Identify which cell holds the provided text, then report its (x, y) central coordinate. 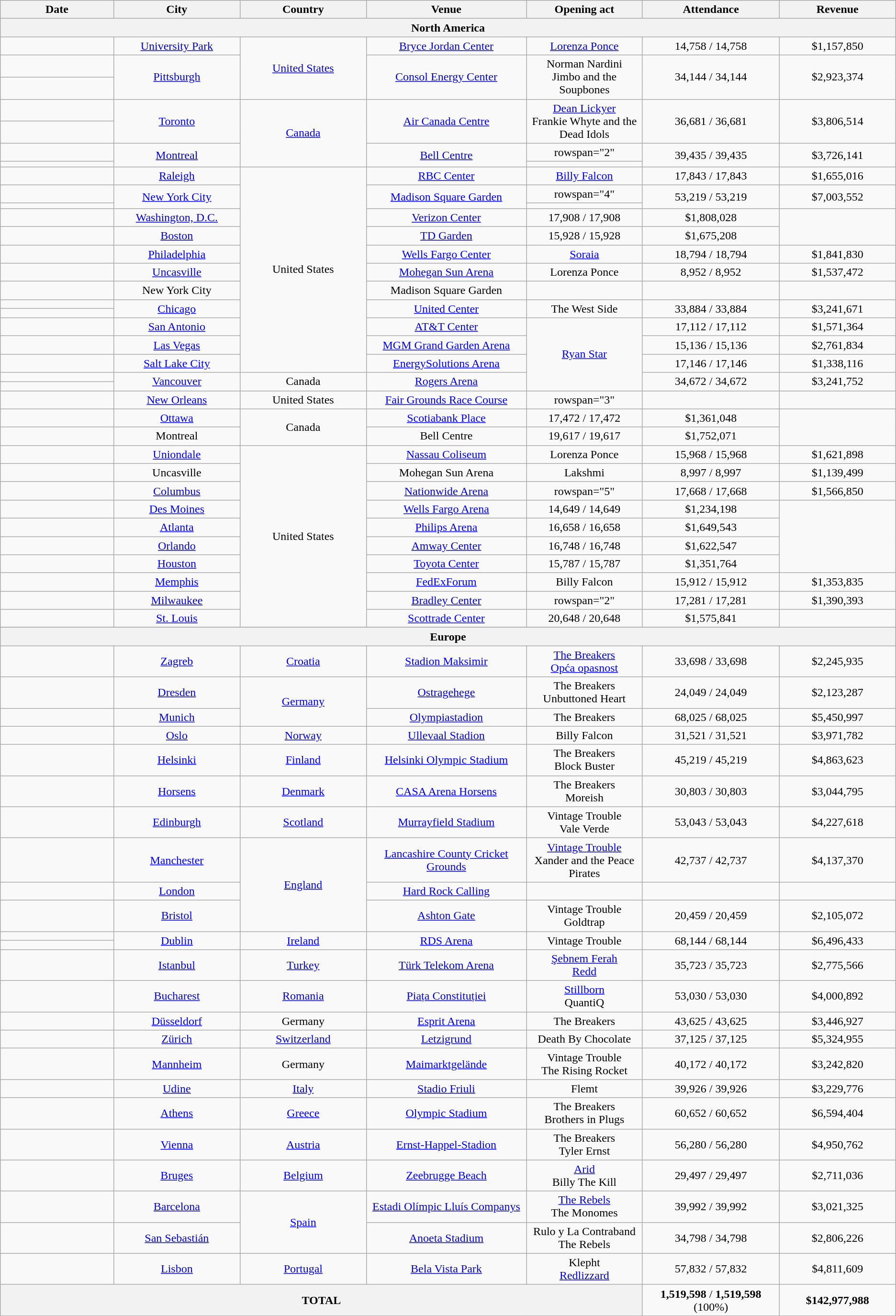
Norman NardiniJimbo and the Soupbones (584, 77)
Amway Center (446, 545)
Las Vegas (177, 345)
MGM Grand Garden Arena (446, 345)
Country (303, 10)
$2,761,834 (838, 345)
$1,361,048 (711, 418)
17,281 / 17,281 (711, 600)
$1,655,016 (838, 176)
34,144 / 34,144 (711, 77)
Mannheim (177, 1064)
16,748 / 16,748 (584, 545)
$3,044,795 (838, 791)
$3,021,325 (838, 1206)
Anoeta Stadium (446, 1238)
$3,806,514 (838, 121)
Scotland (303, 822)
15,787 / 15,787 (584, 564)
St. Louis (177, 619)
Zeebrugge Beach (446, 1176)
Columbus (177, 491)
City (177, 10)
Verizon Center (446, 217)
$7,003,552 (838, 196)
Des Moines (177, 509)
$2,105,072 (838, 915)
Letzigrund (446, 1039)
$6,594,404 (838, 1114)
Ryan Star (584, 354)
Croatia (303, 662)
Ireland (303, 941)
New Orleans (177, 400)
8,952 / 8,952 (711, 272)
FedExForum (446, 582)
Bryce Jordan Center (446, 46)
Toyota Center (446, 564)
Lancashire County Cricket Grounds (446, 860)
15,912 / 15,912 (711, 582)
34,672 / 34,672 (711, 382)
San Sebastián (177, 1238)
United Center (446, 309)
Romania (303, 997)
Stadio Friuli (446, 1089)
Ashton Gate (446, 915)
$1,537,472 (838, 272)
17,472 / 17,472 (584, 418)
Scotiabank Place (446, 418)
$5,324,955 (838, 1039)
Spain (303, 1222)
Barcelona (177, 1206)
30,803 / 30,803 (711, 791)
The BreakersTyler Ernst (584, 1144)
San Antonio (177, 327)
40,172 / 40,172 (711, 1064)
45,219 / 45,219 (711, 760)
Istanbul (177, 965)
17,908 / 17,908 (584, 217)
$3,241,671 (838, 309)
$1,649,543 (711, 527)
Vintage TroubleXander and the Peace Pirates (584, 860)
TOTAL (322, 1300)
RDS Arena (446, 941)
Maimarktgelände (446, 1064)
Bristol (177, 915)
Attendance (711, 10)
$1,351,764 (711, 564)
Türk Telekom Arena (446, 965)
Munich (177, 717)
Horsens (177, 791)
$1,575,841 (711, 619)
Revenue (838, 10)
$142,977,988 (838, 1300)
Rogers Arena (446, 382)
Lakshmi (584, 472)
Austria (303, 1144)
Flemt (584, 1089)
$1,622,547 (711, 545)
Dresden (177, 692)
$1,808,028 (711, 217)
Chicago (177, 309)
56,280 / 56,280 (711, 1144)
$1,139,499 (838, 472)
Bela Vista Park (446, 1269)
England (303, 885)
Oslo (177, 735)
Vintage Trouble (584, 941)
Murrayfield Stadium (446, 822)
Turkey (303, 965)
Belgium (303, 1176)
53,030 / 53,030 (711, 997)
$1,390,393 (838, 600)
39,926 / 39,926 (711, 1089)
Europe (448, 637)
Edinburgh (177, 822)
1,519,598 / 1,519,598 (100%) (711, 1300)
Italy (303, 1089)
$4,950,762 (838, 1144)
68,025 / 68,025 (711, 717)
The BreakersBlock Buster (584, 760)
57,832 / 57,832 (711, 1269)
$1,566,850 (838, 491)
43,625 / 43,625 (711, 1021)
The BreakersUnbuttoned Heart (584, 692)
RBC Center (446, 176)
Dublin (177, 941)
19,617 / 19,617 (584, 436)
24,049 / 24,049 (711, 692)
Vienna (177, 1144)
Bucharest (177, 997)
$2,806,226 (838, 1238)
Ottawa (177, 418)
17,146 / 17,146 (711, 363)
Atlanta (177, 527)
Portugal (303, 1269)
$1,841,830 (838, 254)
Ostragehege (446, 692)
Helsinki (177, 760)
The BreakersMoreish (584, 791)
60,652 / 60,652 (711, 1114)
Death By Chocolate (584, 1039)
Ernst-Happel-Stadion (446, 1144)
AridBilly The Kill (584, 1176)
rowspan="3" (584, 400)
Stadion Maksimir (446, 662)
Şebnem FerahRedd (584, 965)
Date (57, 10)
EnergySolutions Arena (446, 363)
Philadelphia (177, 254)
Consol Energy Center (446, 77)
Hard Rock Calling (446, 891)
Bruges (177, 1176)
17,112 / 17,112 (711, 327)
68,144 / 68,144 (711, 941)
$3,726,141 (838, 155)
14,649 / 14,649 (584, 509)
$1,675,208 (711, 236)
$5,450,997 (838, 717)
Washington, D.C. (177, 217)
University Park (177, 46)
$4,863,623 (838, 760)
StillbornQuantiQ (584, 997)
Nationwide Arena (446, 491)
KlephtRedlizzard (584, 1269)
Fair Grounds Race Course (446, 400)
42,737 / 42,737 (711, 860)
15,136 / 15,136 (711, 345)
Lisbon (177, 1269)
$6,496,433 (838, 941)
Olympiastadion (446, 717)
Dean LickyerFrankie Whyte and the Dead Idols (584, 121)
$1,234,198 (711, 509)
Greece (303, 1114)
$1,157,850 (838, 46)
Zagreb (177, 662)
$4,811,609 (838, 1269)
Estadi Olímpic Lluís Companys (446, 1206)
$2,123,287 (838, 692)
Nassau Coliseum (446, 454)
$3,446,927 (838, 1021)
North America (448, 28)
Düsseldorf (177, 1021)
London (177, 891)
36,681 / 36,681 (711, 121)
18,794 / 18,794 (711, 254)
Ullevaal Stadion (446, 735)
$2,775,566 (838, 965)
35,723 / 35,723 (711, 965)
16,658 / 16,658 (584, 527)
Norway (303, 735)
14,758 / 14,758 (711, 46)
$1,621,898 (838, 454)
$1,338,116 (838, 363)
17,843 / 17,843 (711, 176)
Vintage TroubleVale Verde (584, 822)
33,698 / 33,698 (711, 662)
Piața Constituției (446, 997)
Scottrade Center (446, 619)
$1,752,071 (711, 436)
Udine (177, 1089)
Athens (177, 1114)
Milwaukee (177, 600)
Vancouver (177, 382)
The West Side (584, 309)
Air Canada Centre (446, 121)
$4,227,618 (838, 822)
Rulo y La ContrabandThe Rebels (584, 1238)
33,884 / 33,884 (711, 309)
31,521 / 31,521 (711, 735)
Manchester (177, 860)
Venue (446, 10)
Uniondale (177, 454)
53,219 / 53,219 (711, 196)
Pittsburgh (177, 77)
29,497 / 29,497 (711, 1176)
Orlando (177, 545)
15,968 / 15,968 (711, 454)
$3,971,782 (838, 735)
Memphis (177, 582)
8,997 / 8,997 (711, 472)
Denmark (303, 791)
Esprit Arena (446, 1021)
$3,242,820 (838, 1064)
34,798 / 34,798 (711, 1238)
The RebelsThe Monomes (584, 1206)
Bradley Center (446, 600)
53,043 / 53,043 (711, 822)
Zürich (177, 1039)
39,992 / 39,992 (711, 1206)
Vintage TroubleGoldtrap (584, 915)
CASA Arena Horsens (446, 791)
37,125 / 37,125 (711, 1039)
The BreakersOpća opasnost (584, 662)
$2,711,036 (838, 1176)
Raleigh (177, 176)
Opening act (584, 10)
$4,000,892 (838, 997)
Boston (177, 236)
$2,245,935 (838, 662)
$2,923,374 (838, 77)
Philips Arena (446, 527)
The BreakersBrothers in Plugs (584, 1114)
17,668 / 17,668 (711, 491)
TD Garden (446, 236)
20,648 / 20,648 (584, 619)
Toronto (177, 121)
15,928 / 15,928 (584, 236)
Helsinki Olympic Stadium (446, 760)
rowspan="4" (584, 194)
$3,241,752 (838, 382)
Soraia (584, 254)
Finland (303, 760)
Houston (177, 564)
Switzerland (303, 1039)
rowspan="5" (584, 491)
20,459 / 20,459 (711, 915)
Olympic Stadium (446, 1114)
AT&T Center (446, 327)
Vintage TroubleThe Rising Rocket (584, 1064)
$1,571,364 (838, 327)
$3,229,776 (838, 1089)
Salt Lake City (177, 363)
$1,353,835 (838, 582)
$4,137,370 (838, 860)
39,435 / 39,435 (711, 155)
Wells Fargo Center (446, 254)
Wells Fargo Arena (446, 509)
